Provide the (x, y) coordinate of the cell's center where the given text is located.  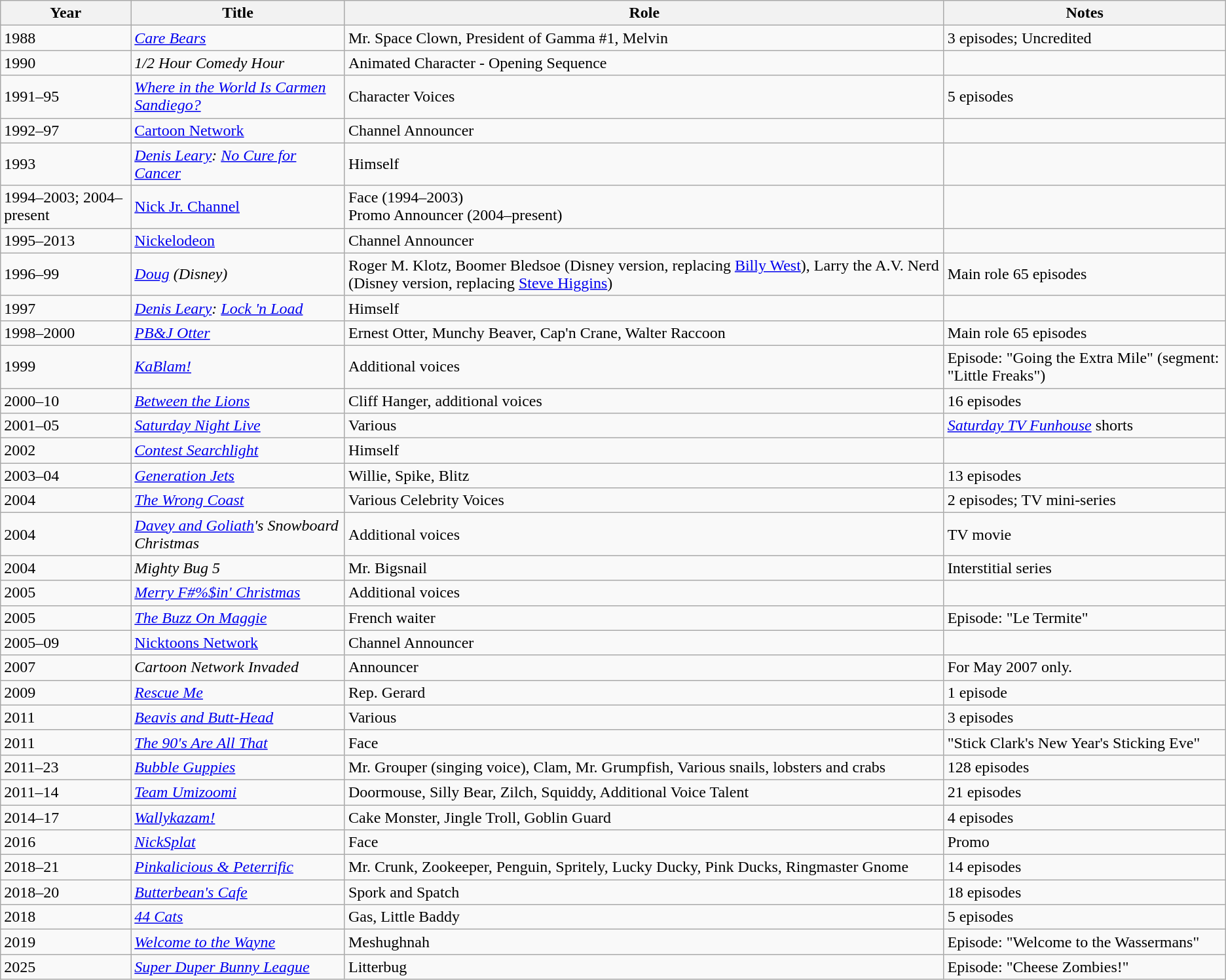
Spork and Spatch (644, 892)
PB&J Otter (238, 333)
Face (1994–2003)Promo Announcer (2004–present) (644, 207)
1/2 Hour Comedy Hour (238, 63)
Beavis and Butt-Head (238, 717)
Ernest Otter, Munchy Beaver, Cap'n Crane, Walter Raccoon (644, 333)
TV movie (1085, 535)
Cartoon Network (238, 130)
1990 (65, 63)
Episode: "Le Termite" (1085, 618)
Mr. Bigsnail (644, 568)
Interstitial series (1085, 568)
1993 (65, 164)
Where in the World Is Carmen Sandiego? (238, 97)
Year (65, 13)
128 episodes (1085, 767)
The Buzz On Maggie (238, 618)
Role (644, 13)
1994–2003; 2004–present (65, 207)
Team Umizoomi (238, 792)
Willie, Spike, Blitz (644, 476)
NickSplat (238, 842)
Contest Searchlight (238, 451)
44 Cats (238, 917)
13 episodes (1085, 476)
Title (238, 13)
2011–23 (65, 767)
Saturday Night Live (238, 426)
Mighty Bug 5 (238, 568)
2005–09 (65, 643)
Rescue Me (238, 692)
Animated Character - Opening Sequence (644, 63)
Mr. Crunk, Zookeeper, Penguin, Spritely, Lucky Ducky, Pink Ducks, Ringmaster Gnome (644, 867)
Episode: "Going the Extra Mile" (segment: "Little Freaks") (1085, 367)
For May 2007 only. (1085, 668)
Super Duper Bunny League (238, 967)
1991–95 (65, 97)
3 episodes; Uncredited (1085, 38)
2018 (65, 917)
KaBlam! (238, 367)
Episode: "Welcome to the Wassermans" (1085, 942)
The Wrong Coast (238, 500)
Nicktoons Network (238, 643)
Mr. Space Clown, President of Gamma #1, Melvin (644, 38)
2009 (65, 692)
Nick Jr. Channel (238, 207)
2019 (65, 942)
18 episodes (1085, 892)
2007 (65, 668)
1997 (65, 308)
Wallykazam! (238, 817)
Welcome to the Wayne (238, 942)
Mr. Grouper (singing voice), Clam, Mr. Grumpfish, Various snails, lobsters and crabs (644, 767)
Cake Monster, Jingle Troll, Goblin Guard (644, 817)
Rep. Gerard (644, 692)
14 episodes (1085, 867)
4 episodes (1085, 817)
"Stick Clark's New Year's Sticking Eve" (1085, 742)
Character Voices (644, 97)
Doug (Disney) (238, 274)
Roger M. Klotz, Boomer Bledsoe (Disney version, replacing Billy West), Larry the A.V. Nerd (Disney version, replacing Steve Higgins) (644, 274)
1988 (65, 38)
Meshughnah (644, 942)
Pinkalicious & Peterrific (238, 867)
Doormouse, Silly Bear, Zilch, Squiddy, Additional Voice Talent (644, 792)
3 episodes (1085, 717)
16 episodes (1085, 400)
1996–99 (65, 274)
2025 (65, 967)
2011–14 (65, 792)
French waiter (644, 618)
Merry F#%$in' Christmas (238, 593)
1998–2000 (65, 333)
2001–05 (65, 426)
21 episodes (1085, 792)
Episode: "Cheese Zombies!" (1085, 967)
1999 (65, 367)
Between the Lions (238, 400)
Litterbug (644, 967)
Cartoon Network Invaded (238, 668)
Notes (1085, 13)
1992–97 (65, 130)
Nickelodeon (238, 240)
2 episodes; TV mini-series (1085, 500)
1995–2013 (65, 240)
Various Celebrity Voices (644, 500)
1 episode (1085, 692)
Promo (1085, 842)
2016 (65, 842)
2003–04 (65, 476)
Announcer (644, 668)
Butterbean's Cafe (238, 892)
2002 (65, 451)
2018–20 (65, 892)
Cliff Hanger, additional voices (644, 400)
2000–10 (65, 400)
2018–21 (65, 867)
Gas, Little Baddy (644, 917)
Denis Leary: No Cure for Cancer (238, 164)
Generation Jets (238, 476)
2014–17 (65, 817)
Davey and Goliath's Snowboard Christmas (238, 535)
Care Bears (238, 38)
The 90's Are All That (238, 742)
Bubble Guppies (238, 767)
Denis Leary: Lock 'n Load (238, 308)
Saturday TV Funhouse shorts (1085, 426)
